Extract the [x, y] coordinate from the center of the cell holding the provided text.  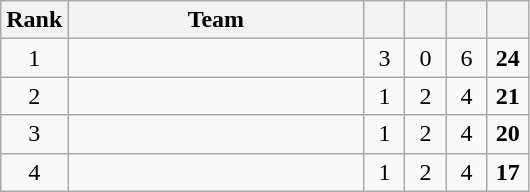
17 [508, 172]
20 [508, 134]
0 [426, 58]
6 [466, 58]
21 [508, 96]
24 [508, 58]
Team [216, 20]
Rank [34, 20]
